From the cell containing the given text, extract its center point as [X, Y] coordinate. 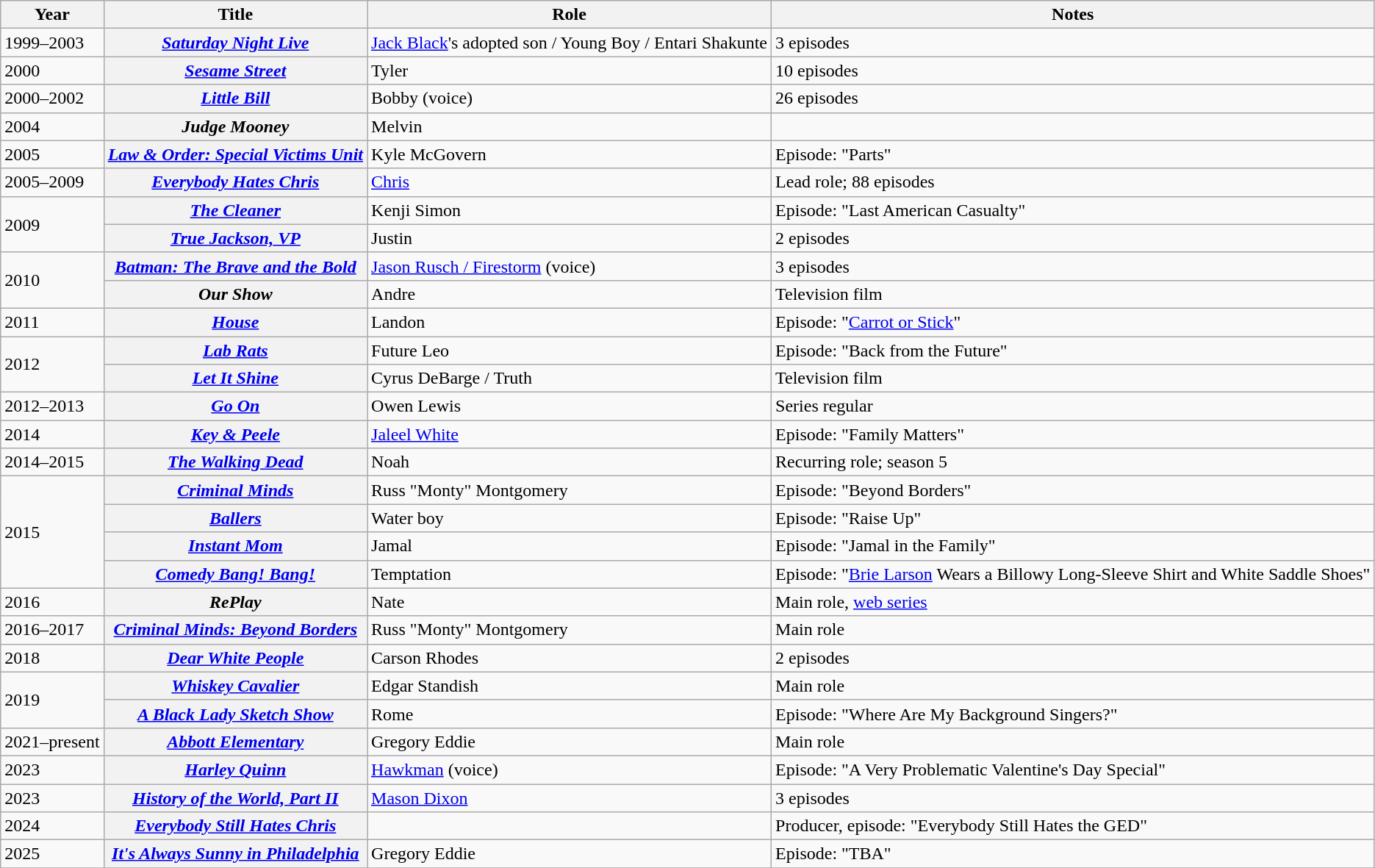
Episode: "Carrot or Stick" [1073, 322]
Temptation [570, 574]
It's Always Sunny in Philadelphia [235, 854]
Key & Peele [235, 434]
2000 [52, 71]
26 episodes [1073, 98]
Kyle McGovern [570, 154]
2004 [52, 126]
Episode: "Jamal in the Family" [1073, 546]
10 episodes [1073, 71]
Notes [1073, 15]
Batman: The Brave and the Bold [235, 266]
Rome [570, 714]
Producer, episode: "Everybody Still Hates the GED" [1073, 826]
Criminal Minds [235, 490]
Andre [570, 294]
Cyrus DeBarge / Truth [570, 379]
Kenji Simon [570, 210]
2005 [52, 154]
Chris [570, 182]
Jack Black's adopted son / Young Boy / Entari Shakunte [570, 43]
Noah [570, 462]
Law & Order: Special Victims Unit [235, 154]
2018 [52, 658]
Justin [570, 238]
2010 [52, 280]
Jamal [570, 546]
Our Show [235, 294]
The Cleaner [235, 210]
Bobby (voice) [570, 98]
2005–2009 [52, 182]
Saturday Night Live [235, 43]
Jason Rusch / Firestorm (voice) [570, 266]
Title [235, 15]
Landon [570, 322]
Future Leo [570, 351]
2014 [52, 434]
2000–2002 [52, 98]
Instant Mom [235, 546]
Abbott Elementary [235, 742]
Owen Lewis [570, 406]
Episode: "Back from the Future" [1073, 351]
Everybody Hates Chris [235, 182]
2024 [52, 826]
Melvin [570, 126]
Main role, web series [1073, 602]
Jaleel White [570, 434]
2016 [52, 602]
Go On [235, 406]
2025 [52, 854]
Episode: "Brie Larson Wears a Billowy Long-Sleeve Shirt and White Saddle Shoes" [1073, 574]
Nate [570, 602]
Episode: "Raise Up" [1073, 518]
2021–present [52, 742]
Episode: "Last American Casualty" [1073, 210]
Everybody Still Hates Chris [235, 826]
Ballers [235, 518]
Harley Quinn [235, 770]
2014–2015 [52, 462]
Little Bill [235, 98]
Year [52, 15]
Comedy Bang! Bang! [235, 574]
Edgar Standish [570, 686]
2016–2017 [52, 630]
Hawkman (voice) [570, 770]
Lead role; 88 episodes [1073, 182]
House [235, 322]
Series regular [1073, 406]
Episode: "Where Are My Background Singers?" [1073, 714]
True Jackson, VP [235, 238]
Mason Dixon [570, 797]
Episode: "Parts" [1073, 154]
A Black Lady Sketch Show [235, 714]
2009 [52, 224]
Dear White People [235, 658]
2015 [52, 532]
Lab Rats [235, 351]
1999–2003 [52, 43]
Recurring role; season 5 [1073, 462]
Whiskey Cavalier [235, 686]
Water boy [570, 518]
2012–2013 [52, 406]
Episode: "Family Matters" [1073, 434]
Tyler [570, 71]
Episode: "Beyond Borders" [1073, 490]
2019 [52, 700]
Role [570, 15]
Sesame Street [235, 71]
History of the World, Part II [235, 797]
Let It Shine [235, 379]
Criminal Minds: Beyond Borders [235, 630]
Episode: "TBA" [1073, 854]
Carson Rhodes [570, 658]
2012 [52, 365]
RePlay [235, 602]
Judge Mooney [235, 126]
2011 [52, 322]
Episode: "A Very Problematic Valentine's Day Special" [1073, 770]
The Walking Dead [235, 462]
